Capture the cell that displays the provided text and extract its [X, Y] central coordinate. 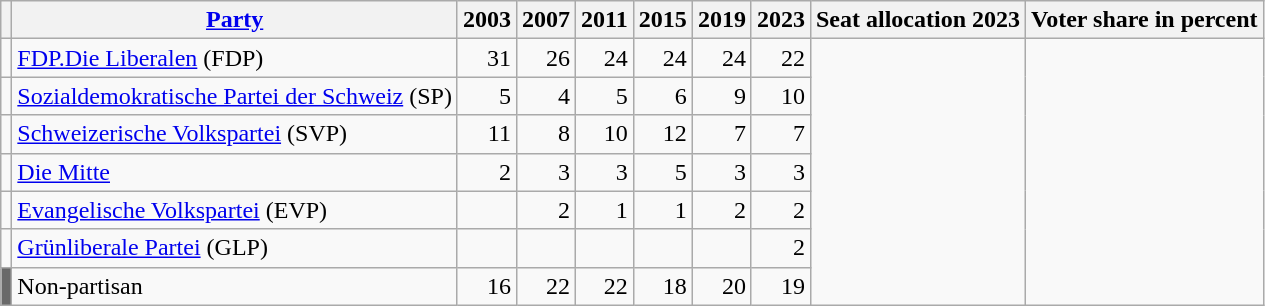
Evangelische Volkspartei (EVP) [235, 210]
Seat allocation 2023 [918, 20]
2003 [486, 20]
18 [662, 286]
2011 [605, 20]
FDP.Die Liberalen (FDP) [235, 58]
2019 [722, 20]
Party [235, 20]
12 [662, 134]
20 [722, 286]
11 [486, 134]
2023 [780, 20]
Sozialdemokratische Partei der Schweiz (SP) [235, 96]
4 [546, 96]
Non-partisan [235, 286]
Die Mitte [235, 172]
8 [546, 134]
Schweizerische Volkspartei (SVP) [235, 134]
6 [662, 96]
16 [486, 286]
31 [486, 58]
2015 [662, 20]
26 [546, 58]
9 [722, 96]
2007 [546, 20]
19 [780, 286]
Grünliberale Partei (GLP) [235, 248]
Voter share in percent [1144, 20]
